Output the (x, y) coordinate of the center of the cell containing the given text.  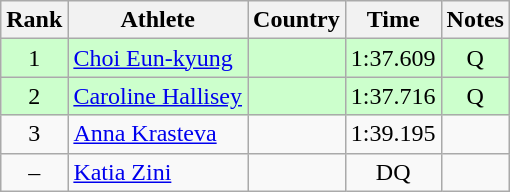
DQ (393, 172)
1:37.716 (393, 96)
Anna Krasteva (158, 134)
Katia Zini (158, 172)
2 (34, 96)
– (34, 172)
Time (393, 20)
Athlete (158, 20)
Notes (475, 20)
3 (34, 134)
1:39.195 (393, 134)
Rank (34, 20)
1:37.609 (393, 58)
1 (34, 58)
Country (297, 20)
Caroline Hallisey (158, 96)
Choi Eun-kyung (158, 58)
